Find where the given text appears and provide that cell's center as (x, y) coordinate. 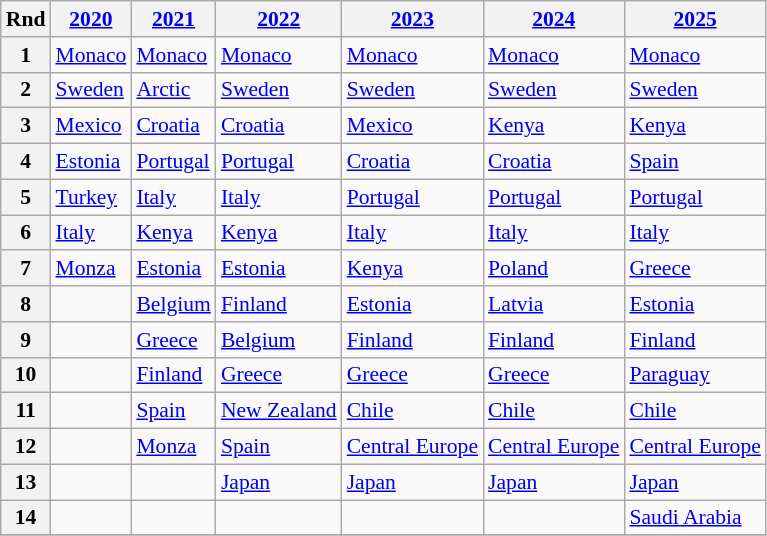
11 (26, 411)
2023 (412, 19)
9 (26, 340)
7 (26, 269)
10 (26, 375)
Rnd (26, 19)
2022 (279, 19)
Saudi Arabia (694, 518)
13 (26, 482)
Turkey (90, 197)
Poland (554, 269)
Latvia (554, 304)
8 (26, 304)
2021 (173, 19)
2 (26, 90)
5 (26, 197)
6 (26, 233)
14 (26, 518)
3 (26, 126)
2020 (90, 19)
12 (26, 447)
4 (26, 162)
2024 (554, 19)
2025 (694, 19)
1 (26, 55)
New Zealand (279, 411)
Arctic (173, 90)
Paraguay (694, 375)
